Identify which cell holds the provided text, then report its [X, Y] central coordinate. 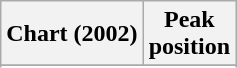
Peakposition [189, 34]
Chart (2002) [72, 34]
